Scan for the cell matching the given text and deliver its [x, y] coordinate at center. 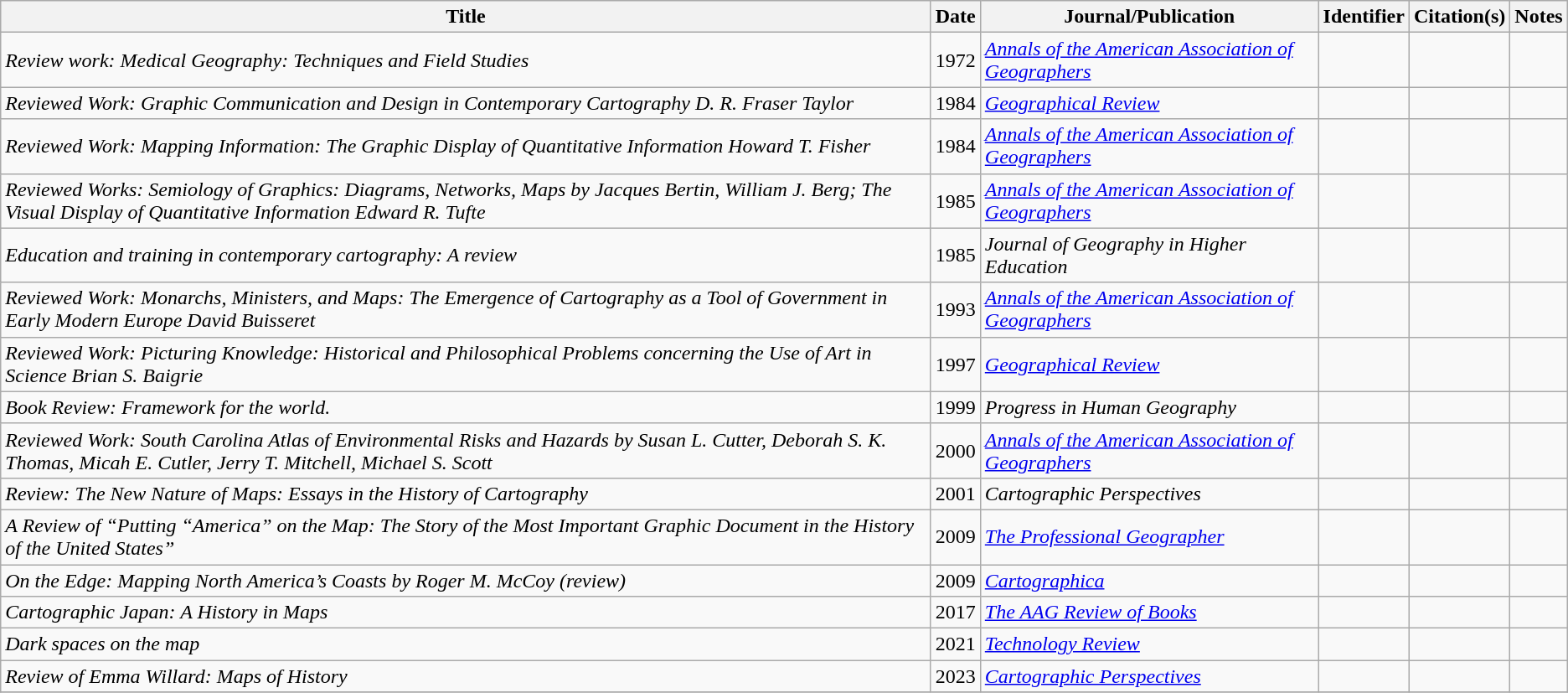
On the Edge: Mapping North America’s Coasts by Roger M. McCoy (review) [466, 581]
Cartographica [1149, 581]
Date [955, 17]
2000 [955, 451]
Book Review: Framework for the world. [466, 407]
Technology Review [1149, 644]
2021 [955, 644]
Reviewed Work: Mapping Information: The Graphic Display of Quantitative Information Howard T. Fisher [466, 146]
Reviewed Work: Monarchs, Ministers, and Maps: The Emergence of Cartography as a Tool of Government in Early Modern Europe David Buisseret [466, 310]
Citation(s) [1459, 17]
A Review of “Putting “America” on the Map: The Story of the Most Important Graphic Document in the History of the United States” [466, 536]
The Professional Geographer [1149, 536]
Progress in Human Geography [1149, 407]
Identifier [1364, 17]
Reviewed Work: Picturing Knowledge: Historical and Philosophical Problems concerning the Use of Art in Science Brian S. Baigrie [466, 364]
2023 [955, 676]
2017 [955, 613]
Dark spaces on the map [466, 644]
Reviewed Work: Graphic Communication and Design in Contemporary Cartography D. R. Fraser Taylor [466, 103]
Review: The New Nature of Maps: Essays in the History of Cartography [466, 494]
1993 [955, 310]
1972 [955, 60]
Review work: Medical Geography: Techniques and Field Studies [466, 60]
2001 [955, 494]
Education and training in contemporary cartography: A review [466, 255]
Notes [1539, 17]
1997 [955, 364]
The AAG Review of Books [1149, 613]
Journal/Publication [1149, 17]
1999 [955, 407]
Cartographic Japan: A History in Maps [466, 613]
Review of Emma Willard: Maps of History [466, 676]
Title [466, 17]
Journal of Geography in Higher Education [1149, 255]
